Determine the [X, Y] coordinate at the center of the cell enclosing the given text.  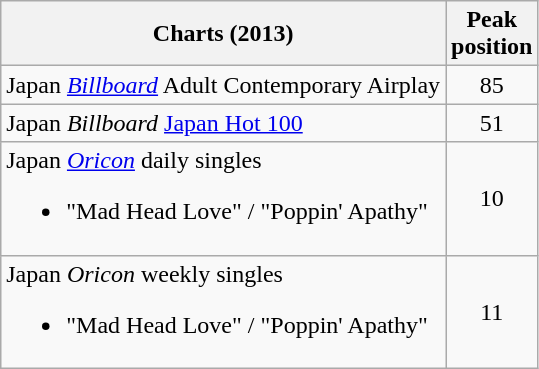
11 [492, 312]
Japan Oricon weekly singles"Mad Head Love" / "Poppin' Apathy" [224, 312]
Japan Billboard Japan Hot 100 [224, 123]
10 [492, 198]
Peakposition [492, 34]
Charts (2013) [224, 34]
Japan Billboard Adult Contemporary Airplay [224, 85]
85 [492, 85]
Japan Oricon daily singles"Mad Head Love" / "Poppin' Apathy" [224, 198]
51 [492, 123]
